Output the [X, Y] coordinate of the center of the cell containing the given text.  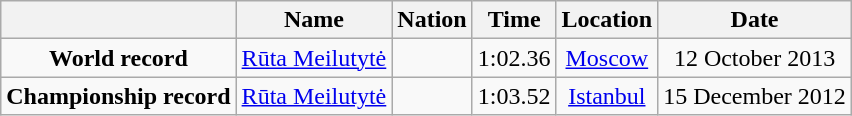
Name [314, 20]
1:03.52 [514, 96]
Championship record [118, 96]
15 December 2012 [755, 96]
Nation [432, 20]
12 October 2013 [755, 58]
Istanbul [607, 96]
Time [514, 20]
1:02.36 [514, 58]
Date [755, 20]
World record [118, 58]
Location [607, 20]
Moscow [607, 58]
